Search for the cell housing the specified text and yield its [x, y] center coordinate. 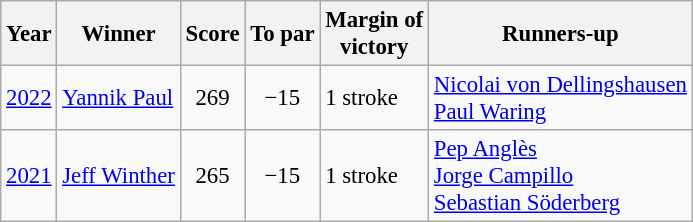
Pep Anglès Jorge Campillo Sebastian Söderberg [561, 176]
To par [282, 34]
Runners-up [561, 34]
Year [29, 34]
Nicolai von Dellingshausen Paul Waring [561, 98]
265 [212, 176]
Jeff Winther [118, 176]
Margin ofvictory [374, 34]
269 [212, 98]
Score [212, 34]
Yannik Paul [118, 98]
2021 [29, 176]
2022 [29, 98]
Winner [118, 34]
